Output the (x, y) coordinate of the center of the cell containing the given text.  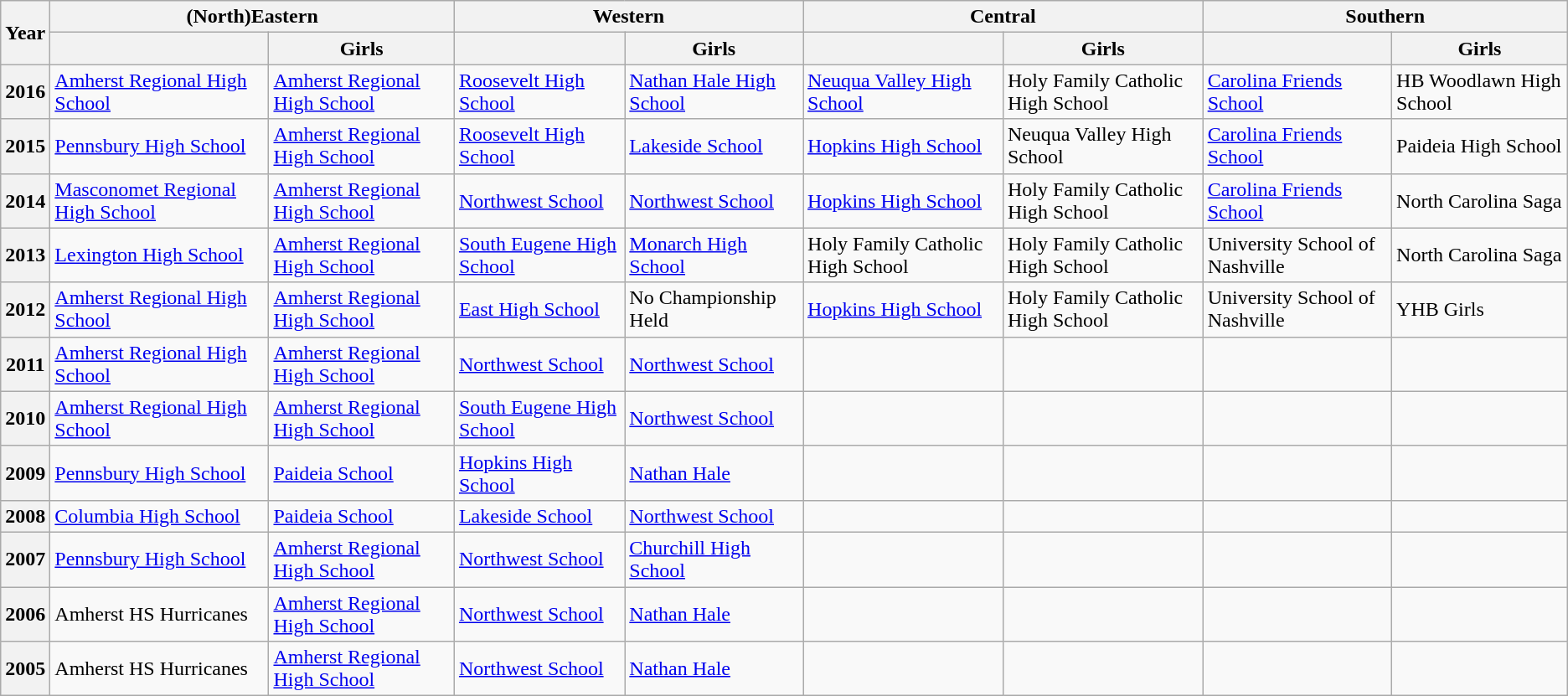
No Championship Held (714, 310)
2009 (25, 472)
2013 (25, 255)
2010 (25, 419)
Masconomet Regional High School (159, 201)
Churchill High School (714, 559)
Nathan Hale High School (714, 92)
Southern (1385, 17)
East High School (539, 310)
2005 (25, 668)
Western (628, 17)
2006 (25, 613)
Monarch High School (714, 255)
(North)Eastern (253, 17)
Year (25, 33)
2016 (25, 92)
2008 (25, 516)
2014 (25, 201)
2015 (25, 146)
2007 (25, 559)
HB Woodlawn High School (1480, 92)
YHB Girls (1480, 310)
Columbia High School (159, 516)
Lexington High School (159, 255)
Paideia High School (1480, 146)
Central (1003, 17)
2012 (25, 310)
2011 (25, 363)
